Provide the (x, y) coordinate of the cell's center where the given text is located.  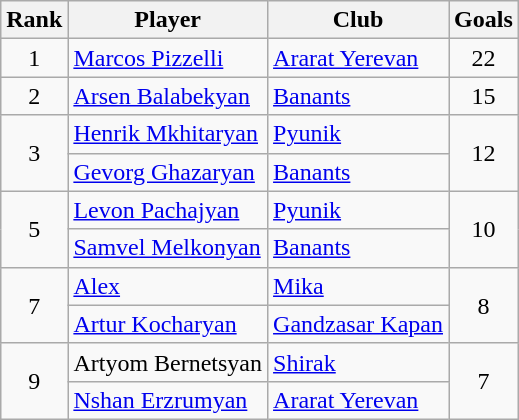
22 (484, 58)
Gevorg Ghazaryan (168, 172)
Shirak (358, 362)
8 (484, 305)
Club (358, 20)
2 (34, 96)
Levon Pachajyan (168, 210)
Player (168, 20)
12 (484, 153)
Samvel Melkonyan (168, 248)
1 (34, 58)
Alex (168, 286)
5 (34, 229)
Marcos Pizzelli (168, 58)
Artur Kocharyan (168, 324)
Goals (484, 20)
9 (34, 381)
3 (34, 153)
Rank (34, 20)
Arsen Balabekyan (168, 96)
Gandzasar Kapan (358, 324)
Artyom Bernetsyan (168, 362)
Henrik Mkhitaryan (168, 134)
10 (484, 229)
Mika (358, 286)
15 (484, 96)
Nshan Erzrumyan (168, 400)
